Find where the given text appears and provide that cell's center as (x, y) coordinate. 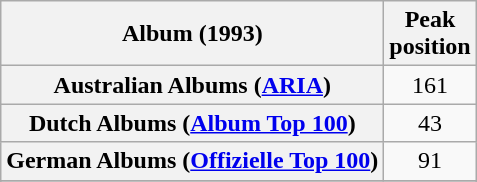
161 (430, 85)
Album (1993) (192, 34)
91 (430, 161)
Peak position (430, 34)
43 (430, 123)
German Albums (Offizielle Top 100) (192, 161)
Dutch Albums (Album Top 100) (192, 123)
Australian Albums (ARIA) (192, 85)
